Provide the (x, y) coordinate of the cell's center where the given text is located.  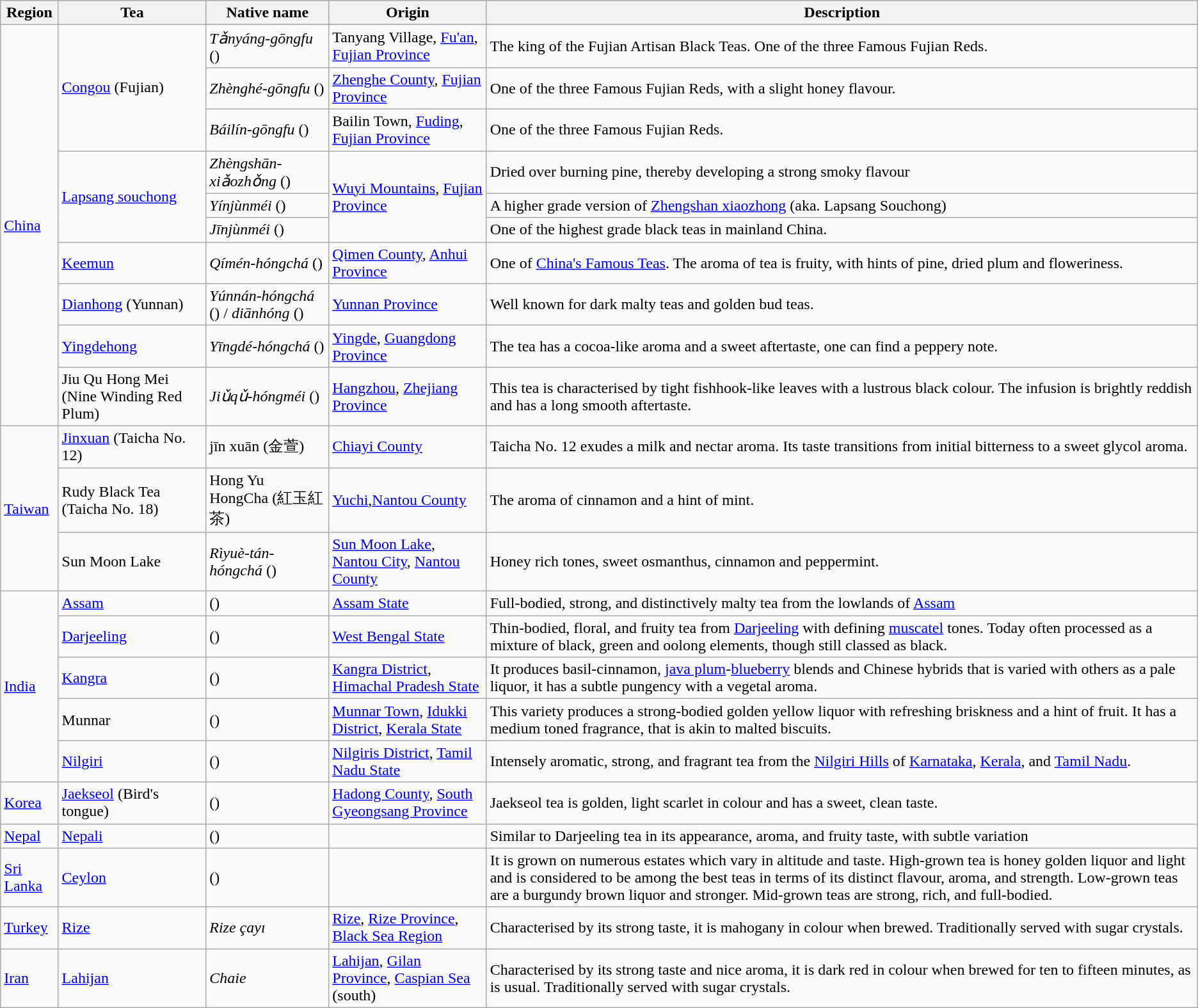
Dianhong (Yunnan) (132, 305)
India (29, 687)
The aroma of cinnamon and a hint of mint. (842, 499)
Iran (29, 978)
Yīngdé-hóngchá () (268, 346)
Lapsang souchong (132, 197)
Qimen County, Anhui Province (408, 262)
Kangra District, Himachal Pradesh State (408, 678)
Yuchi,Nantou County (408, 499)
Tanyang Village, Fu'an, Fujian Province (408, 46)
Yúnnán-hóngchá () / diānhóng () (268, 305)
Well known for dark malty teas and golden bud teas. (842, 305)
Rudy Black Tea (Taicha No. 18) (132, 499)
Nilgiris District, Tamil Nadu State (408, 762)
Taicha No. 12 exudes a milk and nectar aroma. Its taste transitions from initial bitterness to a sweet glycol aroma. (842, 447)
Dried over burning pine, thereby developing a strong smoky flavour (842, 173)
Sun Moon Lake, Nantou City, Nantou County (408, 562)
West Bengal State (408, 636)
Hangzhou, Zhejiang Province (408, 396)
Jinxuan (Taicha No. 12) (132, 447)
Chiayi County (408, 447)
Jiu Qu Hong Mei (Nine Winding Red Plum) (132, 396)
Honey rich tones, sweet osmanthus, cinnamon and peppermint. (842, 562)
Chaie (268, 978)
Báilín-gōngfu () (268, 129)
A higher grade version of Zhengshan xiaozhong (aka. Lapsang Souchong) (842, 205)
Nilgiri (132, 762)
Jīnjùnméi () (268, 230)
Region (29, 13)
One of the highest grade black teas in mainland China. (842, 230)
Native name (268, 13)
jīn xuān (金萱) (268, 447)
China (29, 225)
Munnar (132, 719)
Munnar Town, Idukki District, Kerala State (408, 719)
Congou (Fujian) (132, 88)
One of the three Famous Fujian Reds. (842, 129)
Yingdehong (132, 346)
Tea (132, 13)
Darjeeling (132, 636)
Yínjùnméi () (268, 205)
Nepal (29, 836)
Wuyi Mountains, Fujian Province (408, 197)
Keemun (132, 262)
The king of the Fujian Artisan Black Teas. One of the three Famous Fujian Reds. (842, 46)
Zhenghe County, Fujian Province (408, 88)
One of China's Famous Teas. The aroma of tea is fruity, with hints of pine, dried plum and floweriness. (842, 262)
Hong Yu HongCha (紅玉紅茶) (268, 499)
One of the three Famous Fujian Reds, with a slight honey flavour. (842, 88)
Yingde, Guangdong Province (408, 346)
Rize çayı (268, 928)
The tea has a cocoa-like aroma and a sweet aftertaste, one can find a peppery note. (842, 346)
Characterised by its strong taste, it is mahogany in colour when brewed. Traditionally served with sugar crystals. (842, 928)
Jaekseol (Bird's tongue) (132, 803)
Intensely aromatic, strong, and fragrant tea from the Nilgiri Hills of Karnataka, Kerala, and Tamil Nadu. (842, 762)
Ceylon (132, 877)
Assam State (408, 604)
Jiǔqǔ-hóngméi () (268, 396)
Full-bodied, strong, and distinctively malty tea from the lowlands of Assam (842, 604)
Qímén-hóngchá () (268, 262)
Taiwan (29, 508)
Rìyuè-tán-hóngchá () (268, 562)
Kangra (132, 678)
Nepali (132, 836)
Hadong County, South Gyeongsang Province (408, 803)
Jaekseol tea is golden, light scarlet in colour and has a sweet, clean taste. (842, 803)
Rize, Rize Province, Black Sea Region (408, 928)
Lahijan, Gilan Province, Caspian Sea (south) (408, 978)
Description (842, 13)
Zhèngshān-xiǎozhǒng () (268, 173)
Turkey (29, 928)
Sun Moon Lake (132, 562)
Tǎnyáng-gōngfu () (268, 46)
Rize (132, 928)
Similar to Darjeeling tea in its appearance, aroma, and fruity taste, with subtle variation (842, 836)
Zhènghé-gōngfu () (268, 88)
Assam (132, 604)
Bailin Town, Fuding, Fujian Province (408, 129)
Korea (29, 803)
Lahijan (132, 978)
Sri Lanka (29, 877)
Origin (408, 13)
Yunnan Province (408, 305)
